Locate the cell with the specified text and output its [X, Y] center coordinate. 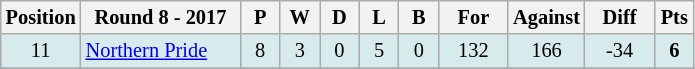
Against [546, 17]
W [300, 17]
Pts [674, 17]
-34 [620, 51]
Position [41, 17]
D [340, 17]
For [474, 17]
132 [474, 51]
Northern Pride [161, 51]
3 [300, 51]
Diff [620, 17]
B [419, 17]
11 [41, 51]
L [379, 17]
8 [260, 51]
Round 8 - 2017 [161, 17]
166 [546, 51]
P [260, 17]
5 [379, 51]
6 [674, 51]
